Identify which cell holds the provided text, then report its [x, y] central coordinate. 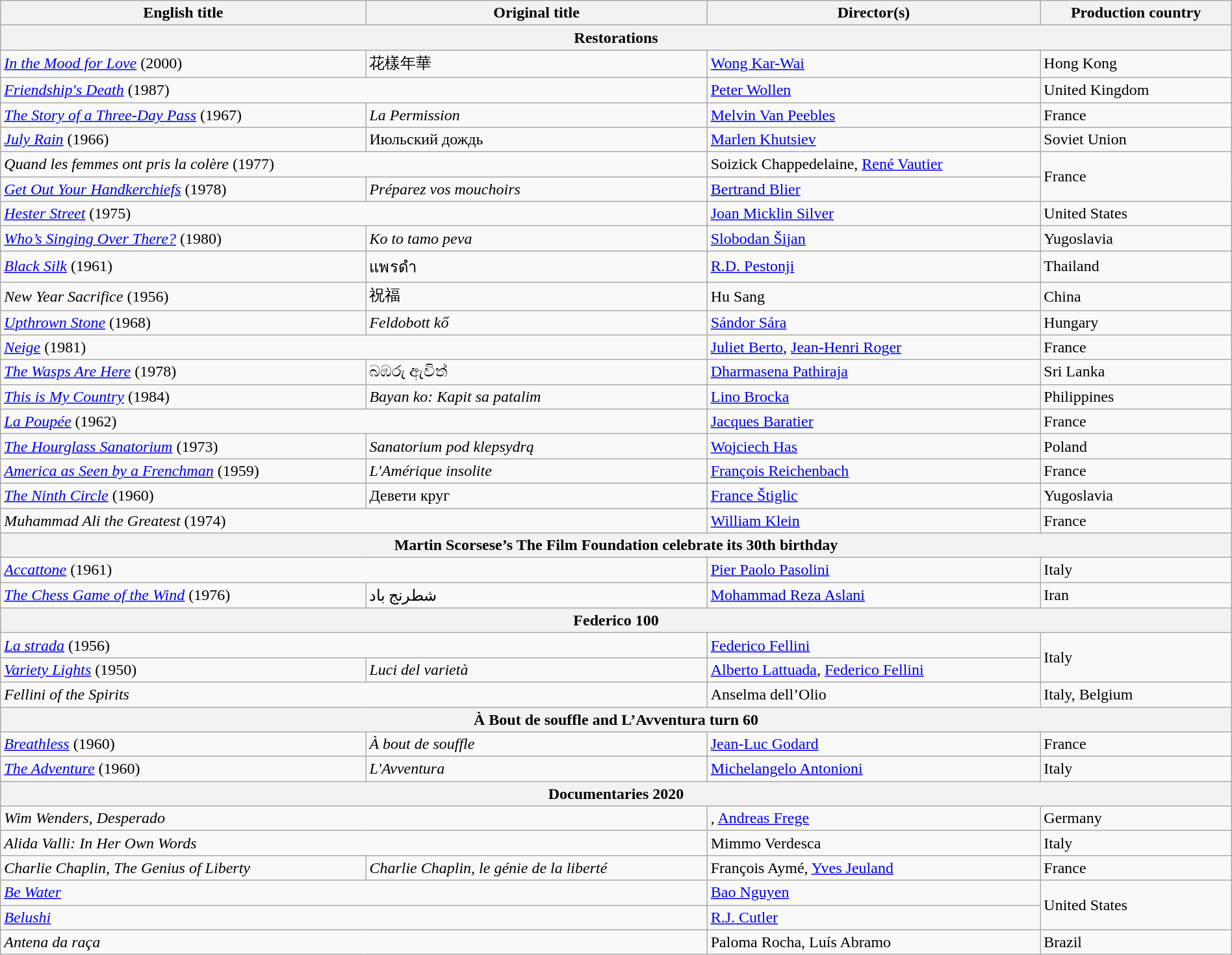
Slobodan Šijan [873, 239]
Original title [537, 13]
Antena da raça [353, 942]
The Chess Game of the Wind (1976) [183, 595]
Get Out Your Handkerchiefs (1978) [183, 189]
America as Seen by a Frenchman (1959) [183, 471]
Thailand [1136, 267]
Soviet Union [1136, 140]
English title [183, 13]
Belushi [353, 917]
Lino Brocka [873, 397]
Iran [1136, 595]
Production country [1136, 13]
Bertrand Blier [873, 189]
Bao Nguyen [873, 893]
Wong Kar-Wai [873, 64]
Sándor Sára [873, 322]
La Permission [537, 115]
Quand les femmes ont pris la colère (1977) [353, 164]
Charlie Chaplin, The Genius of Liberty [183, 868]
Black Silk (1961) [183, 267]
The Story of a Three-Day Pass (1967) [183, 115]
Variety Lights (1950) [183, 670]
Wojciech Has [873, 446]
Hungary [1136, 322]
Wim Wenders, Desperado [353, 818]
Mimmo Verdesca [873, 843]
Alberto Lattuada, Federico Fellini [873, 670]
, Andreas Frege [873, 818]
Brazil [1136, 942]
Charlie Chaplin, le génie de la liberté [537, 868]
Hu Sang [873, 296]
Restorations [616, 38]
Federico 100 [616, 620]
Neige (1981) [353, 347]
China [1136, 296]
United Kingdom [1136, 90]
À Bout de souffle and L’Avventura turn 60 [616, 720]
La Poupée (1962) [353, 421]
Italy, Belgium [1136, 694]
François Reichenbach [873, 471]
William Klein [873, 521]
Sri Lanka [1136, 372]
Sanatorium pod klepsydrą [537, 446]
This is My Country (1984) [183, 397]
Feldobott kő [537, 322]
L'Amérique insolite [537, 471]
In the Mood for Love (2000) [183, 64]
Hong Kong [1136, 64]
Préparez vos mouchoirs [537, 189]
Breathless (1960) [183, 744]
Martin Scorsese’s The Film Foundation celebrate its 30th birthday [616, 545]
Muhammad Ali the Greatest (1974) [353, 521]
Paloma Rocha, Luís Abramo [873, 942]
Bayan ko: Kapit sa patalim [537, 397]
Marlen Khutsiev [873, 140]
Accattone (1961) [353, 570]
Who’s Singing Over There? (1980) [183, 239]
Upthrown Stone (1968) [183, 322]
François Aymé, Yves Jeuland [873, 868]
Ko to tamo peva [537, 239]
Jean-Luc Godard [873, 744]
شطرنج باد [537, 595]
Июльский дождь [537, 140]
Dharmasena Pathiraja [873, 372]
Director(s) [873, 13]
祝福 [537, 296]
Девети круг [537, 495]
Philippines [1136, 397]
July Rain (1966) [183, 140]
The Hourglass Sanatorium (1973) [183, 446]
Pier Paolo Pasolini [873, 570]
L'Avventura [537, 769]
Friendship's Death (1987) [353, 90]
Peter Wollen [873, 90]
Fellini of the Spirits [353, 694]
แพรดำ [537, 267]
Jacques Baratier [873, 421]
Luci del varietà [537, 670]
Germany [1136, 818]
The Ninth Circle (1960) [183, 495]
Alida Valli: In Her Own Words [353, 843]
Melvin Van Peebles [873, 115]
Anselma dell’Olio [873, 694]
Federico Fellini [873, 645]
බඹරු ඇවිත් [537, 372]
花樣年華 [537, 64]
La strada (1956) [353, 645]
Documentaries 2020 [616, 794]
Juliet Berto, Jean-Henri Roger [873, 347]
Be Water [353, 893]
Soizick Chappedelaine, René Vautier [873, 164]
New Year Sacrifice (1956) [183, 296]
Poland [1136, 446]
À bout de souffle [537, 744]
Hester Street (1975) [353, 214]
France Štiglic [873, 495]
Mohammad Reza Aslani [873, 595]
The Adventure (1960) [183, 769]
The Wasps Are Here (1978) [183, 372]
R.J. Cutler [873, 917]
Joan Micklin Silver [873, 214]
R.D. Pestonji [873, 267]
Michelangelo Antonioni [873, 769]
